Return the (x, y) coordinate for the center point of the cell that contains the specified text.  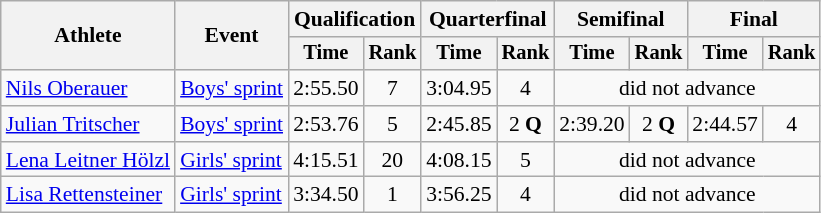
2:39.20 (592, 124)
Final (754, 19)
Julian Tritscher (88, 124)
Qualification (354, 19)
2:44.57 (724, 124)
2:55.50 (326, 88)
Nils Oberauer (88, 88)
Semifinal (620, 19)
3:04.95 (458, 88)
20 (393, 160)
Lisa Rettensteiner (88, 195)
Lena Leitner Hölzl (88, 160)
Athlete (88, 36)
4:15.51 (326, 160)
Event (232, 36)
1 (393, 195)
Quarterfinal (488, 19)
2:53.76 (326, 124)
4:08.15 (458, 160)
7 (393, 88)
2:45.85 (458, 124)
3:56.25 (458, 195)
3:34.50 (326, 195)
